Search for the cell housing the specified text and yield its (x, y) center coordinate. 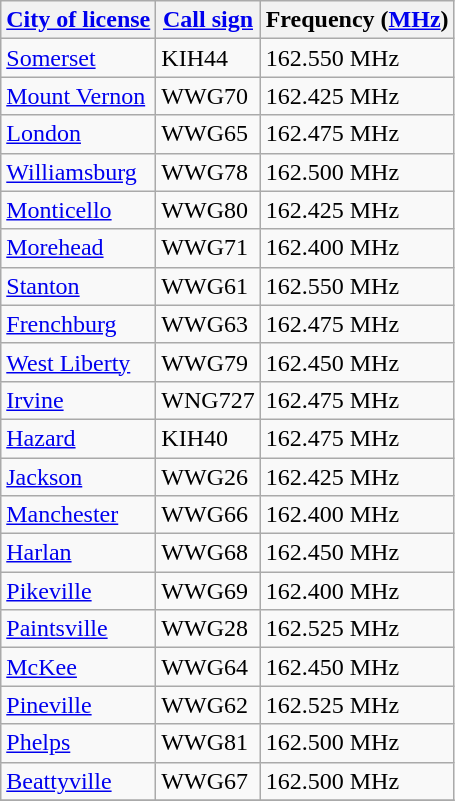
London (78, 134)
Irvine (78, 400)
WWG81 (208, 743)
Call sign (208, 20)
Pineville (78, 705)
WWG28 (208, 629)
WWG61 (208, 286)
WWG69 (208, 591)
Monticello (78, 210)
KIH44 (208, 58)
Frequency (MHz) (357, 20)
Frenchburg (78, 324)
WWG78 (208, 172)
Jackson (78, 477)
Williamsburg (78, 172)
Somerset (78, 58)
Hazard (78, 438)
McKee (78, 667)
Paintsville (78, 629)
KIH40 (208, 438)
WWG70 (208, 96)
Phelps (78, 743)
WWG80 (208, 210)
WWG64 (208, 667)
WWG26 (208, 477)
WWG71 (208, 248)
Stanton (78, 286)
Harlan (78, 553)
WWG68 (208, 553)
Manchester (78, 515)
WWG65 (208, 134)
WWG79 (208, 362)
City of license (78, 20)
WNG727 (208, 400)
Beattyville (78, 781)
Pikeville (78, 591)
WWG63 (208, 324)
WWG66 (208, 515)
Mount Vernon (78, 96)
Morehead (78, 248)
WWG62 (208, 705)
West Liberty (78, 362)
WWG67 (208, 781)
